Extract the (x, y) coordinate from the center of the cell holding the provided text.  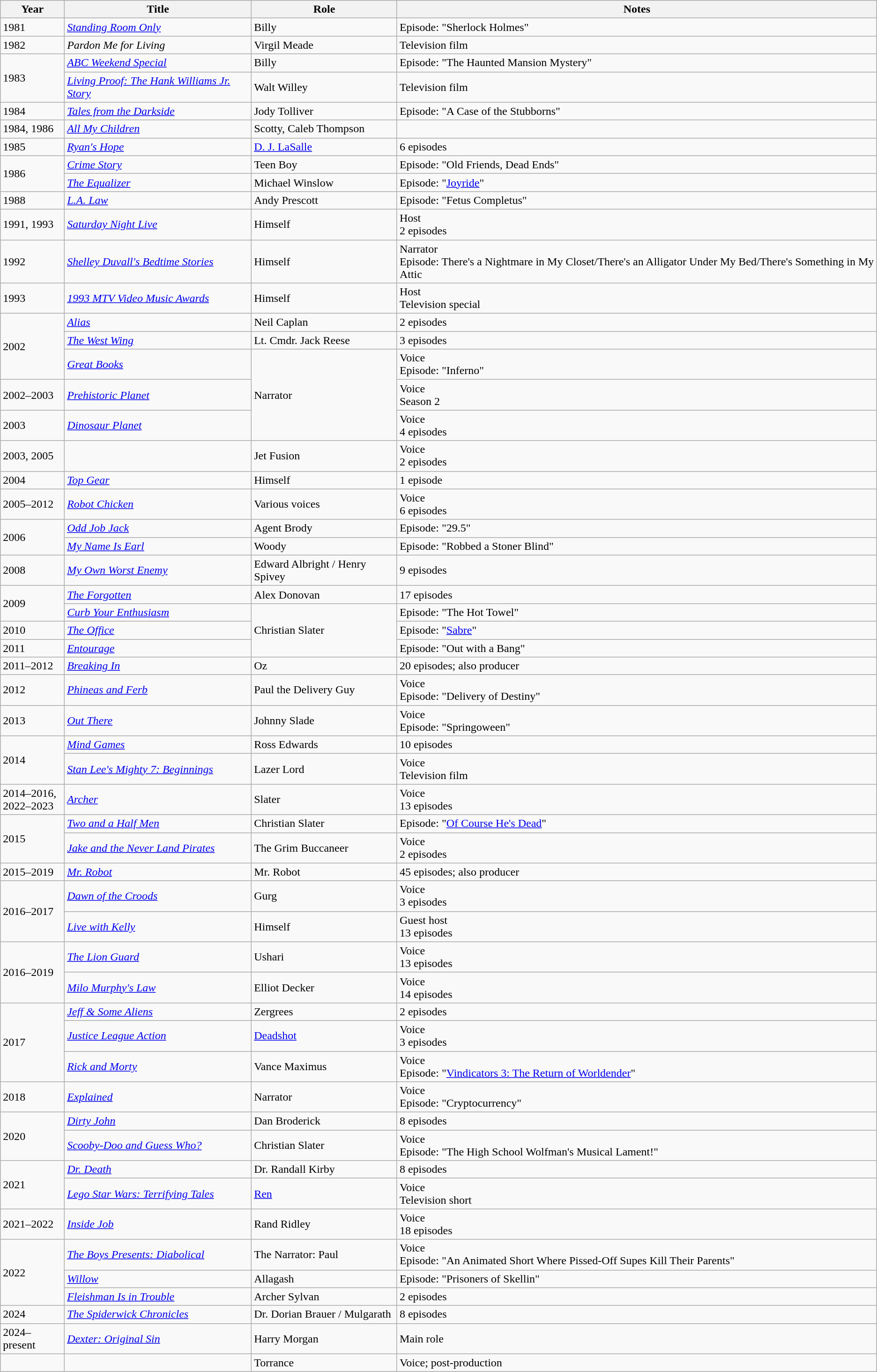
Episode: "The Haunted Mansion Mystery" (637, 63)
VoiceEpisode: "An Animated Short Where Pissed-Off Supes Kill Their Parents" (637, 1254)
Teen Boy (324, 165)
Fleishman Is in Trouble (158, 1297)
Dr. Randall Kirby (324, 1170)
ABC Weekend Special (158, 63)
Explained (158, 1097)
Archer Sylvan (324, 1297)
Title (158, 9)
VoiceTelevision film (637, 769)
2004 (33, 480)
Curb Your Enthusiasm (158, 612)
2014–2016,2022–2023 (33, 800)
VoiceEpisode: "Inferno" (637, 365)
Phineas and Ferb (158, 690)
1 episode (637, 480)
Episode: "Sabre" (637, 630)
2024 (33, 1314)
Dawn of the Croods (158, 896)
Stan Lee's Mighty 7: Beginnings (158, 769)
1985 (33, 147)
VoiceEpisode: "Springoween" (637, 721)
1984, 1986 (33, 129)
Slater (324, 800)
Episode: "Prisoners of Skellin" (637, 1279)
Dr. Dorian Brauer / Mulgarath (324, 1314)
Saturday Night Live (158, 224)
Allagash (324, 1279)
2006 (33, 537)
Odd Job Jack (158, 528)
Scotty, Caleb Thompson (324, 129)
Voice4 episodes (637, 426)
6 episodes (637, 147)
2002–2003 (33, 395)
Michael Winslow (324, 182)
Live with Kelly (158, 926)
2002 (33, 347)
VoiceEpisode: "The High School Wolfman's Musical Lament!" (637, 1146)
Episode: "Robbed a Stoner Blind" (637, 546)
1981 (33, 27)
Lazer Lord (324, 769)
Year (33, 9)
Episode: "Sherlock Holmes" (637, 27)
2012 (33, 690)
Living Proof: The Hank Williams Jr. Story (158, 87)
1993 (33, 298)
Two and a Half Men (158, 824)
Jet Fusion (324, 456)
Dr. Death (158, 1170)
The Narrator: Paul (324, 1254)
2022 (33, 1272)
2009 (33, 603)
Tales from the Darkside (158, 111)
Robot Chicken (158, 504)
Lt. Cmdr. Jack Reese (324, 340)
Rick and Morty (158, 1066)
Episode: "Of Course He's Dead" (637, 824)
2021 (33, 1185)
1986 (33, 173)
Entourage (158, 648)
2020 (33, 1136)
Willow (158, 1279)
Jake and the Never Land Pirates (158, 847)
Episode: "29.5" (637, 528)
Host2 episodes (637, 224)
Edward Albright / Henry Spivey (324, 570)
Dirty John (158, 1121)
Episode: "The Hot Towel" (637, 612)
Harry Morgan (324, 1339)
Neil Caplan (324, 322)
NarratorEpisode: There's a Nightmare in My Closet/There's an Alligator Under My Bed/There's Something in My Attic (637, 262)
Ryan's Hope (158, 147)
Standing Room Only (158, 27)
2003 (33, 426)
1991, 1993 (33, 224)
VoiceEpisode: "Delivery of Destiny" (637, 690)
Role (324, 9)
Voice14 episodes (637, 987)
Crime Story (158, 165)
The West Wing (158, 340)
1984 (33, 111)
The Lion Guard (158, 957)
2016–2017 (33, 911)
Episode: "Old Friends, Dead Ends" (637, 165)
My Name Is Earl (158, 546)
All My Children (158, 129)
Vance Maximus (324, 1066)
Prehistoric Planet (158, 395)
Shelley Duvall's Bedtime Stories (158, 262)
2005–2012 (33, 504)
3 episodes (637, 340)
L.A. Law (158, 200)
Virgil Meade (324, 45)
Zergrees (324, 1012)
Episode: "Fetus Completus" (637, 200)
Out There (158, 721)
Lego Star Wars: Terrifying Tales (158, 1193)
2015 (33, 839)
17 episodes (637, 594)
Voice; post-production (637, 1363)
2013 (33, 721)
Alex Donovan (324, 594)
HostTelevision special (637, 298)
Ross Edwards (324, 745)
Justice League Action (158, 1036)
Mind Games (158, 745)
2018 (33, 1097)
1988 (33, 200)
1993 MTV Video Music Awards (158, 298)
Ushari (324, 957)
The Grim Buccaneer (324, 847)
2003, 2005 (33, 456)
Andy Prescott (324, 200)
The Spiderwick Chronicles (158, 1314)
Episode: "Joyride" (637, 182)
Milo Murphy's Law (158, 987)
The Forgotten (158, 594)
Deadshot (324, 1036)
2010 (33, 630)
Oz (324, 666)
Agent Brody (324, 528)
VoiceEpisode: "Cryptocurrency" (637, 1097)
20 episodes; also producer (637, 666)
VoiceSeason 2 (637, 395)
10 episodes (637, 745)
Jeff & Some Aliens (158, 1012)
1982 (33, 45)
Ren (324, 1193)
Torrance (324, 1363)
2021–2022 (33, 1224)
D. J. LaSalle (324, 147)
2017 (33, 1042)
Various voices (324, 504)
1992 (33, 262)
Voice18 episodes (637, 1224)
Archer (158, 800)
Guest host13 episodes (637, 926)
2008 (33, 570)
Great Books (158, 365)
Notes (637, 9)
2016–2019 (33, 972)
Main role (637, 1339)
Paul the Delivery Guy (324, 690)
Woody (324, 546)
45 episodes; also producer (637, 872)
Top Gear (158, 480)
2024–present (33, 1339)
Gurg (324, 896)
2014 (33, 760)
Alias (158, 322)
Jody Tolliver (324, 111)
9 episodes (637, 570)
Episode: "A Case of the Stubborns" (637, 111)
My Own Worst Enemy (158, 570)
Rand Ridley (324, 1224)
Johnny Slade (324, 721)
Dexter: Original Sin (158, 1339)
The Equalizer (158, 182)
Walt Willey (324, 87)
Breaking In (158, 666)
2015–2019 (33, 872)
2011–2012 (33, 666)
Scooby-Doo and Guess Who? (158, 1146)
VoiceTelevision short (637, 1193)
The Boys Presents: Diabolical (158, 1254)
Inside Job (158, 1224)
Elliot Decker (324, 987)
Episode: "Out with a Bang" (637, 648)
1983 (33, 78)
The Office (158, 630)
Dinosaur Planet (158, 426)
Pardon Me for Living (158, 45)
Dan Broderick (324, 1121)
Voice6 episodes (637, 504)
2011 (33, 648)
VoiceEpisode: "Vindicators 3: The Return of Worldender" (637, 1066)
